Provide the (x, y) coordinate of the cell's center where the given text is located.  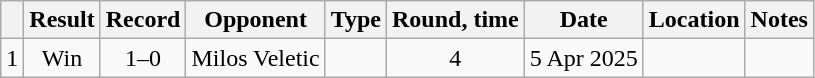
5 Apr 2025 (584, 58)
Date (584, 20)
4 (456, 58)
Milos Veletic (256, 58)
Opponent (256, 20)
Type (356, 20)
Record (143, 20)
Location (694, 20)
1–0 (143, 58)
Notes (779, 20)
1 (12, 58)
Result (62, 20)
Round, time (456, 20)
Win (62, 58)
